Output the (x, y) coordinate of the center of the cell containing the given text.  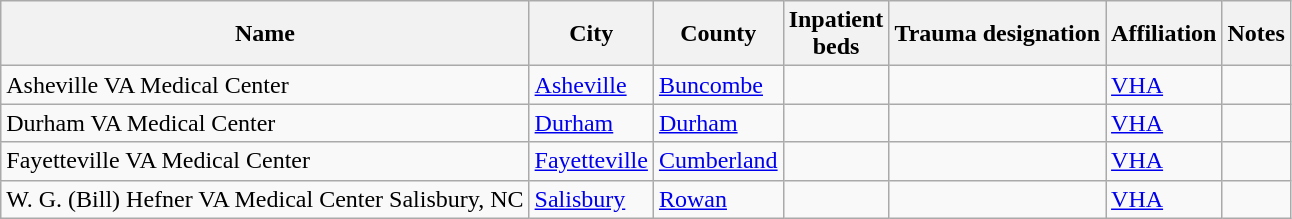
Fayetteville (591, 161)
Salisbury (591, 199)
W. G. (Bill) Hefner VA Medical Center Salisbury, NC (265, 199)
Notes (1256, 34)
Affiliation (1164, 34)
Fayetteville VA Medical Center (265, 161)
Inpatientbeds (836, 34)
Durham VA Medical Center (265, 123)
Cumberland (718, 161)
Rowan (718, 199)
Asheville VA Medical Center (265, 85)
Buncombe (718, 85)
City (591, 34)
Trauma designation (998, 34)
Asheville (591, 85)
Name (265, 34)
County (718, 34)
